Provide the [X, Y] coordinate of the cell's center where the given text is located.  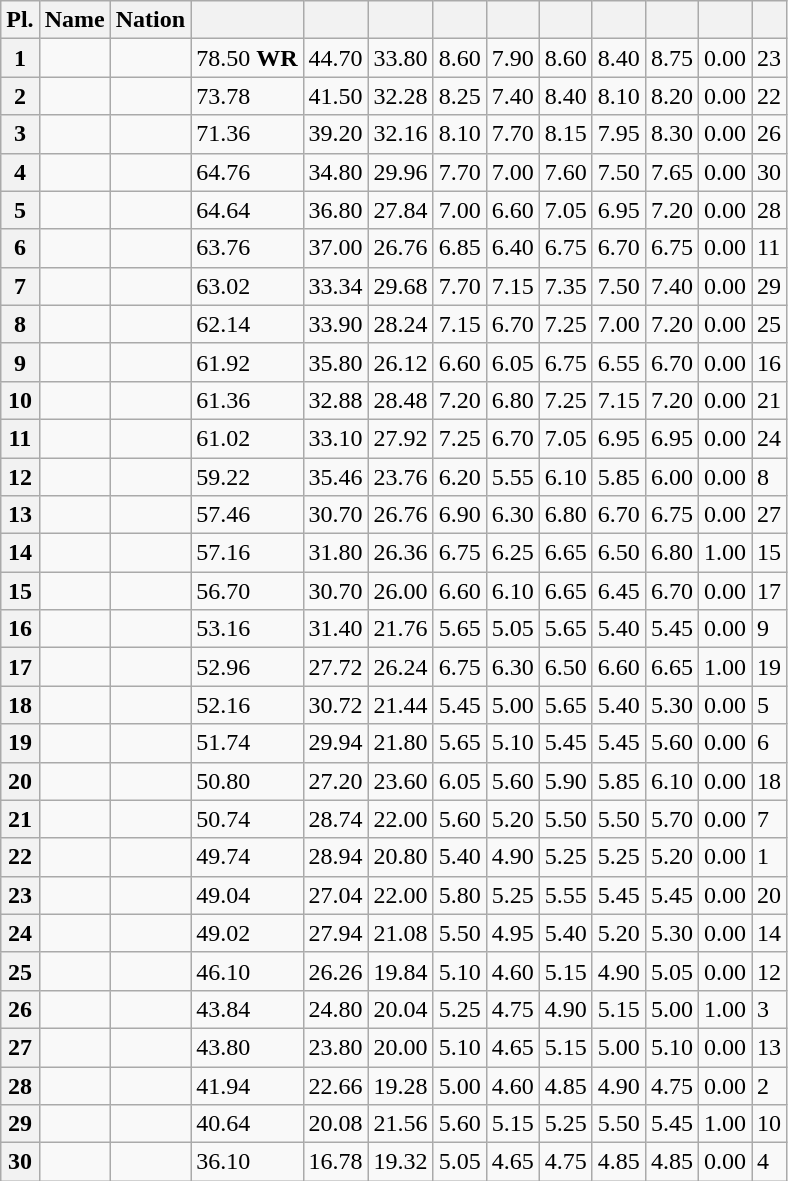
19.32 [400, 1162]
27.92 [400, 438]
31.40 [336, 629]
63.02 [247, 286]
8.25 [460, 96]
56.70 [247, 591]
20.00 [400, 1047]
57.16 [247, 553]
8.30 [672, 134]
36.80 [336, 210]
39.20 [336, 134]
71.36 [247, 134]
8.75 [672, 58]
33.80 [400, 58]
34.80 [336, 172]
27.94 [336, 933]
5.90 [566, 781]
20.04 [400, 1009]
6.25 [512, 553]
32.28 [400, 96]
52.96 [247, 667]
19.84 [400, 971]
21.44 [400, 705]
49.04 [247, 895]
4.95 [512, 933]
36.10 [247, 1162]
22.66 [336, 1085]
27.72 [336, 667]
51.74 [247, 743]
28.48 [400, 400]
20.80 [400, 857]
43.84 [247, 1009]
35.80 [336, 362]
21.08 [400, 933]
21.56 [400, 1124]
63.76 [247, 248]
40.64 [247, 1124]
26.00 [400, 591]
35.46 [336, 477]
7.60 [566, 172]
61.36 [247, 400]
28.24 [400, 324]
21.80 [400, 743]
26.24 [400, 667]
59.22 [247, 477]
50.74 [247, 819]
28.74 [336, 819]
61.92 [247, 362]
6.45 [618, 591]
41.94 [247, 1085]
37.00 [336, 248]
23.60 [400, 781]
5.80 [460, 895]
31.80 [336, 553]
6.55 [618, 362]
61.02 [247, 438]
6.00 [672, 477]
26.36 [400, 553]
29.68 [400, 286]
Name [74, 20]
27.04 [336, 895]
78.50 WR [247, 58]
29.94 [336, 743]
5.70 [672, 819]
33.34 [336, 286]
28.94 [336, 857]
6.85 [460, 248]
7.95 [618, 134]
29.96 [400, 172]
33.10 [336, 438]
57.46 [247, 515]
27.20 [336, 781]
6.90 [460, 515]
30.72 [336, 705]
6.20 [460, 477]
64.64 [247, 210]
62.14 [247, 324]
52.16 [247, 705]
33.90 [336, 324]
50.80 [247, 781]
7.90 [512, 58]
49.02 [247, 933]
43.80 [247, 1047]
16.78 [336, 1162]
Pl. [20, 20]
Nation [150, 20]
32.88 [336, 400]
46.10 [247, 971]
41.50 [336, 96]
27.84 [400, 210]
24.80 [336, 1009]
64.76 [247, 172]
26.12 [400, 362]
19.28 [400, 1085]
21.76 [400, 629]
23.80 [336, 1047]
8.15 [566, 134]
26.26 [336, 971]
8.20 [672, 96]
6.40 [512, 248]
7.65 [672, 172]
32.16 [400, 134]
49.74 [247, 857]
73.78 [247, 96]
20.08 [336, 1124]
23.76 [400, 477]
44.70 [336, 58]
53.16 [247, 629]
7.35 [566, 286]
